Return the [X, Y] coordinate for the center point of the cell that contains the specified text.  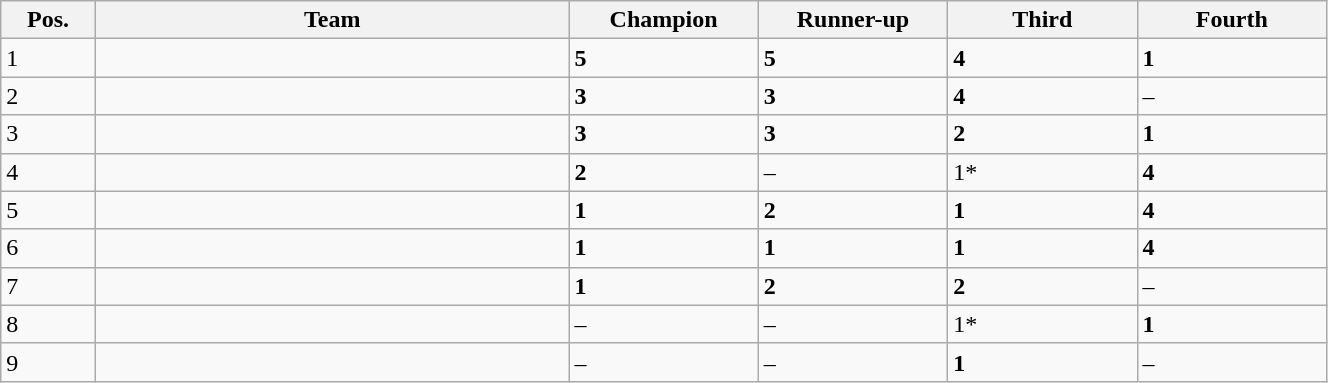
Fourth [1232, 20]
7 [48, 286]
6 [48, 248]
Champion [664, 20]
8 [48, 324]
Pos. [48, 20]
Team [332, 20]
Runner-up [852, 20]
Third [1042, 20]
9 [48, 362]
